Locate the cell with the specified text and output its [X, Y] center coordinate. 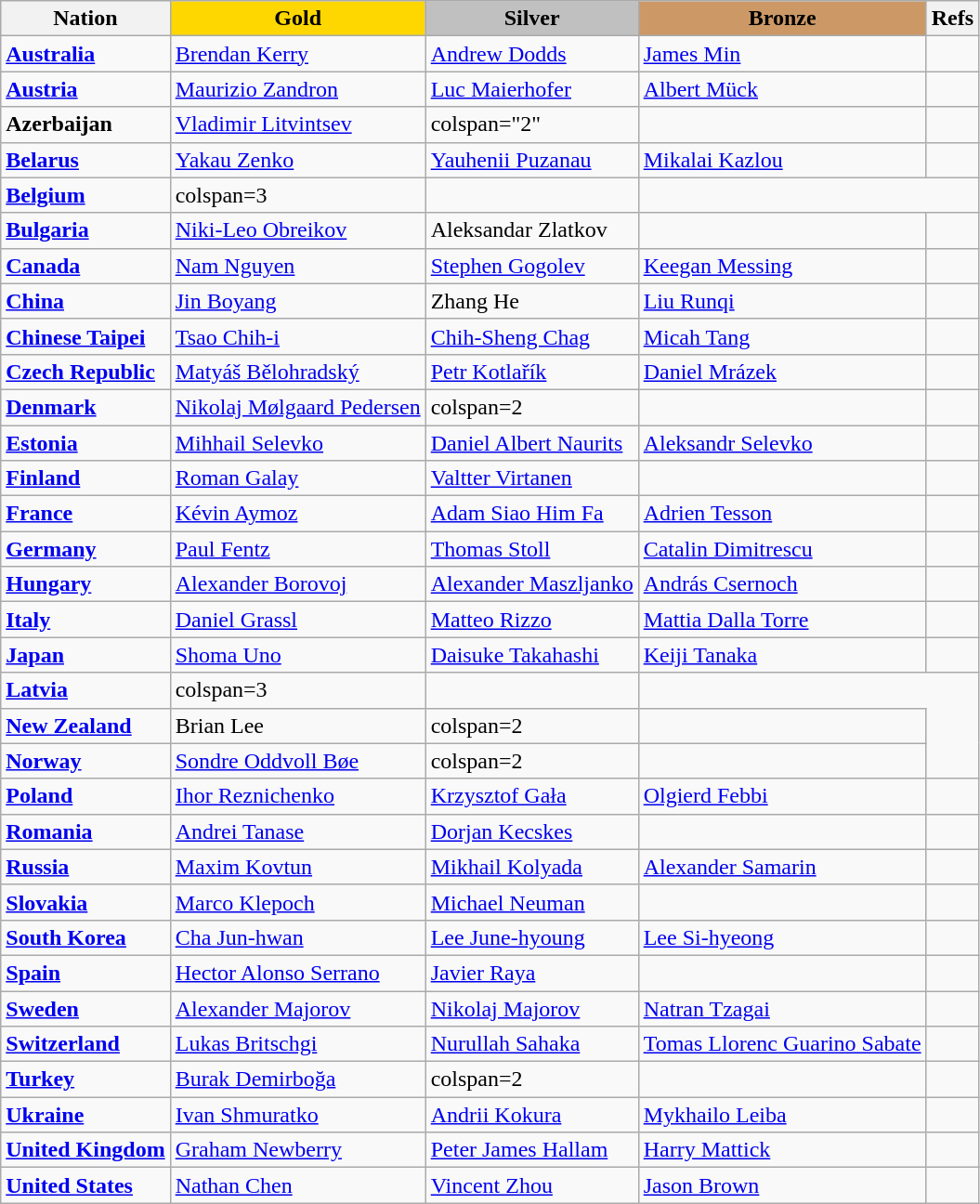
Yakau Zenko [297, 160]
Norway [85, 761]
Mikalai Kazlou [782, 160]
Andrii Kokura [531, 1115]
United Kingdom [85, 1150]
Cha Jun-hwan [297, 937]
Brian Lee [297, 726]
Bronze [782, 19]
Adam Siao Him Fa [531, 514]
Stephen Gogolev [531, 266]
Tomas Llorenc Guarino Sabate [782, 1044]
Keiji Tanaka [782, 655]
Alexander Borovoj [297, 584]
Sondre Oddvoll Bøe [297, 761]
Bulgaria [85, 230]
Petr Kotlařík [531, 372]
Nikolaj Majorov [531, 1008]
Turkey [85, 1080]
Spain [85, 973]
Alexander Samarin [782, 867]
Ivan Shmuratko [297, 1115]
New Zealand [85, 726]
Nathan Chen [297, 1185]
colspan="2" [531, 124]
Gold [297, 19]
Roman Galay [297, 478]
Hector Alonso Serrano [297, 973]
Lukas Britschgi [297, 1044]
Keegan Messing [782, 266]
Silver [531, 19]
Harry Mattick [782, 1150]
Micah Tang [782, 336]
Tsao Chih-i [297, 336]
Daniel Albert Naurits [531, 443]
Matyáš Bělohradský [297, 372]
Aleksandr Selevko [782, 443]
Peter James Hallam [531, 1150]
Michael Neuman [531, 902]
Vincent Zhou [531, 1185]
Andrew Dodds [531, 54]
Graham Newberry [297, 1150]
Italy [85, 620]
Andrei Tanase [297, 831]
Kévin Aymoz [297, 514]
Alexander Majorov [297, 1008]
Niki-Leo Obreikov [297, 230]
Nikolaj Mølgaard Pedersen [297, 407]
Vladimir Litvintsev [297, 124]
Nurullah Sahaka [531, 1044]
Adrien Tesson [782, 514]
Lee June-hyoung [531, 937]
Catalin Dimitrescu [782, 549]
Austria [85, 89]
Valtter Virtanen [531, 478]
Luc Maierhofer [531, 89]
Belarus [85, 160]
Romania [85, 831]
Javier Raya [531, 973]
Refs [952, 19]
Chih-Sheng Chag [531, 336]
Mykhailo Leiba [782, 1115]
Ukraine [85, 1115]
Mattia Dalla Torre [782, 620]
United States [85, 1185]
Brendan Kerry [297, 54]
Thomas Stoll [531, 549]
Belgium [85, 195]
Alexander Maszljanko [531, 584]
Lee Si-hyeong [782, 937]
Matteo Rizzo [531, 620]
Ihor Reznichenko [297, 796]
Shoma Uno [297, 655]
Russia [85, 867]
Daniel Mrázek [782, 372]
Yauhenii Puzanau [531, 160]
Jason Brown [782, 1185]
Burak Demirboğa [297, 1080]
James Min [782, 54]
Liu Runqi [782, 301]
France [85, 514]
Maurizio Zandron [297, 89]
Mihhail Selevko [297, 443]
Estonia [85, 443]
Latvia [85, 690]
Hungary [85, 584]
Nation [85, 19]
Zhang He [531, 301]
China [85, 301]
Paul Fentz [297, 549]
András Csernoch [782, 584]
Poland [85, 796]
Azerbaijan [85, 124]
Jin Boyang [297, 301]
Dorjan Kecskes [531, 831]
Finland [85, 478]
Japan [85, 655]
Slovakia [85, 902]
Nam Nguyen [297, 266]
Aleksandar Zlatkov [531, 230]
Krzysztof Gała [531, 796]
Olgierd Febbi [782, 796]
Sweden [85, 1008]
Australia [85, 54]
Czech Republic [85, 372]
South Korea [85, 937]
Daniel Grassl [297, 620]
Albert Mück [782, 89]
Maxim Kovtun [297, 867]
Natran Tzagai [782, 1008]
Switzerland [85, 1044]
Denmark [85, 407]
Marco Klepoch [297, 902]
Canada [85, 266]
Daisuke Takahashi [531, 655]
Chinese Taipei [85, 336]
Germany [85, 549]
Mikhail Kolyada [531, 867]
